Extract the [X, Y] coordinate from the center of the cell holding the provided text.  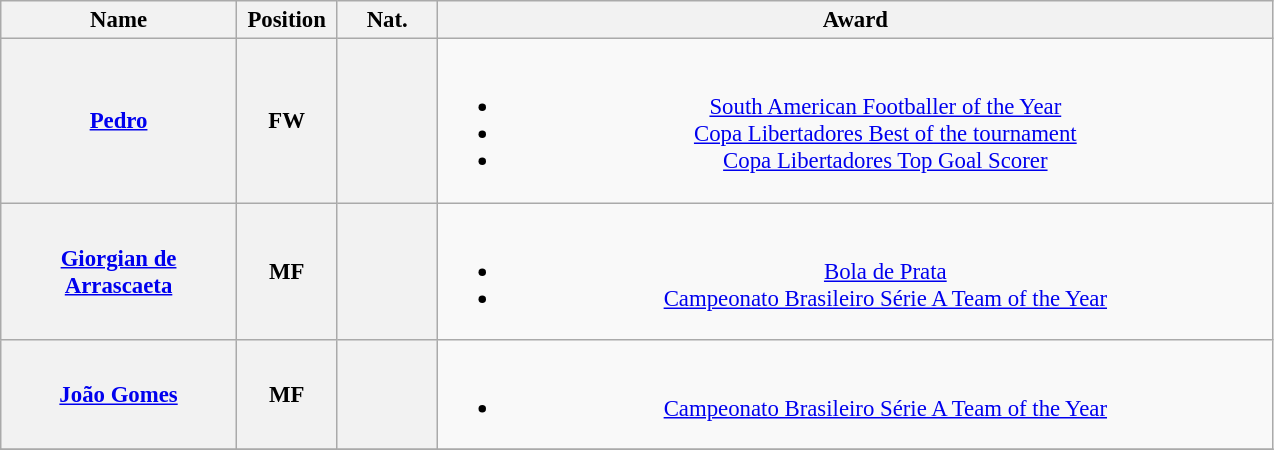
João Gomes [119, 395]
Bola de PrataCampeonato Brasileiro Série A Team of the Year [856, 272]
Position [286, 20]
Name [119, 20]
FW [286, 121]
Pedro [119, 121]
Award [856, 20]
Campeonato Brasileiro Série A Team of the Year [856, 395]
Nat. [388, 20]
South American Footballer of the YearCopa Libertadores Best of the tournamentCopa Libertadores Top Goal Scorer [856, 121]
Giorgian de Arrascaeta [119, 272]
